Extract the (X, Y) coordinate from the center of the cell holding the provided text.  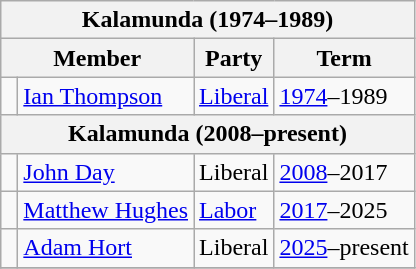
Kalamunda (2008–present) (208, 134)
Labor (234, 210)
1974–1989 (344, 96)
2025–present (344, 248)
Ian Thompson (106, 96)
Matthew Hughes (106, 210)
Term (344, 58)
Adam Hort (106, 248)
Kalamunda (1974–1989) (208, 20)
John Day (106, 172)
2008–2017 (344, 172)
2017–2025 (344, 210)
Party (234, 58)
Member (98, 58)
